Search for the cell housing the specified text and yield its [x, y] center coordinate. 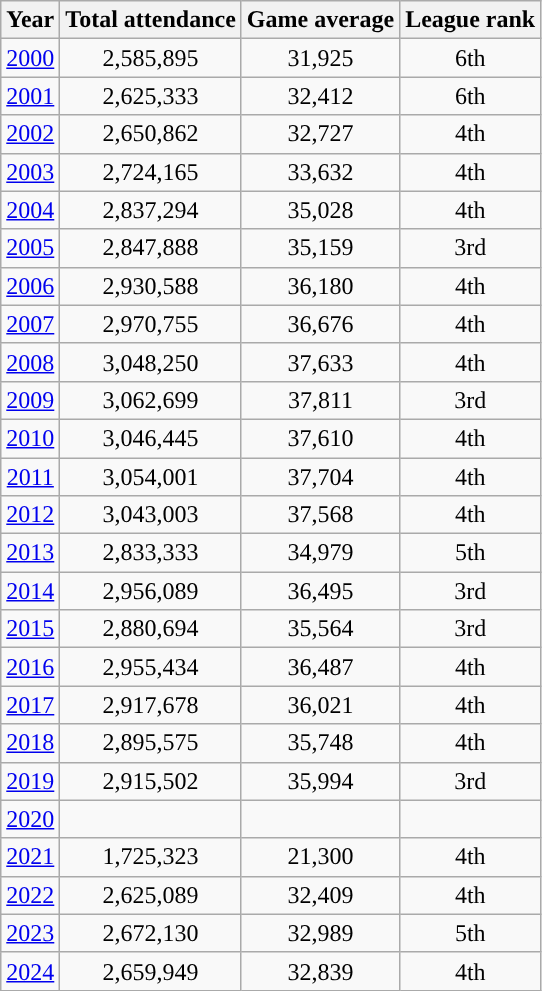
2,724,165 [151, 172]
35,994 [320, 781]
32,727 [320, 134]
2019 [30, 781]
2017 [30, 705]
35,748 [320, 743]
3,043,003 [151, 515]
2,650,862 [151, 134]
2,585,895 [151, 58]
2003 [30, 172]
37,633 [320, 362]
36,495 [320, 591]
32,412 [320, 96]
2,659,949 [151, 971]
3,054,001 [151, 477]
2,833,333 [151, 553]
2,837,294 [151, 210]
32,989 [320, 933]
2006 [30, 286]
35,159 [320, 248]
2002 [30, 134]
2,880,694 [151, 629]
2013 [30, 553]
2012 [30, 515]
2001 [30, 96]
2007 [30, 324]
2,930,588 [151, 286]
35,564 [320, 629]
2,847,888 [151, 248]
2,956,089 [151, 591]
2009 [30, 400]
32,839 [320, 971]
34,979 [320, 553]
2016 [30, 667]
36,021 [320, 705]
1,725,323 [151, 857]
21,300 [320, 857]
33,632 [320, 172]
2015 [30, 629]
36,676 [320, 324]
2005 [30, 248]
2008 [30, 362]
2,917,678 [151, 705]
2011 [30, 477]
36,180 [320, 286]
3,048,250 [151, 362]
37,610 [320, 438]
2004 [30, 210]
31,925 [320, 58]
3,062,699 [151, 400]
37,811 [320, 400]
32,409 [320, 895]
37,568 [320, 515]
2014 [30, 591]
2018 [30, 743]
2022 [30, 895]
Game average [320, 20]
35,028 [320, 210]
2,625,333 [151, 96]
36,487 [320, 667]
2020 [30, 819]
2,895,575 [151, 743]
2021 [30, 857]
2,915,502 [151, 781]
2,625,089 [151, 895]
2023 [30, 933]
Total attendance [151, 20]
37,704 [320, 477]
2,970,755 [151, 324]
League rank [470, 20]
3,046,445 [151, 438]
2000 [30, 58]
2024 [30, 971]
2,672,130 [151, 933]
Year [30, 20]
2,955,434 [151, 667]
2010 [30, 438]
